Return the [X, Y] coordinate for the center point of the cell that contains the specified text.  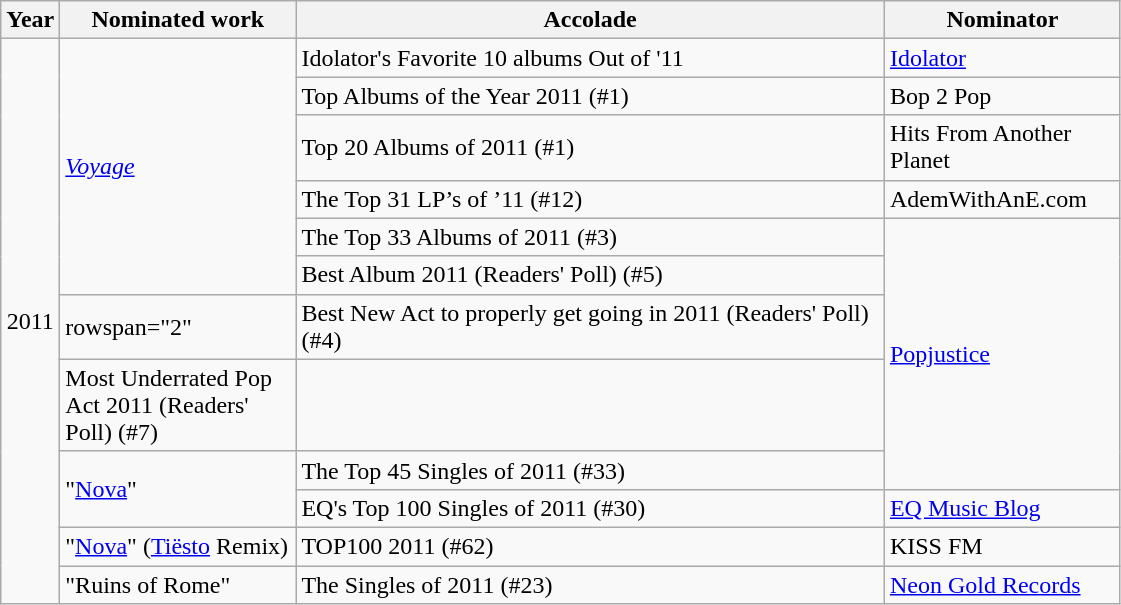
"Nova" [178, 489]
2011 [30, 322]
KISS FM [1002, 546]
Hits From Another Planet [1002, 148]
Nominator [1002, 20]
The Top 31 LP’s of ’11 (#12) [590, 199]
Idolator's Favorite 10 albums Out of '11 [590, 58]
Voyage [178, 166]
Bop 2 Pop [1002, 96]
The Singles of 2011 (#23) [590, 585]
EQ Music Blog [1002, 508]
Popjustice [1002, 354]
Accolade [590, 20]
"Ruins of Rome" [178, 585]
Best Album 2011 (Readers' Poll) (#5) [590, 275]
Nominated work [178, 20]
TOP100 2011 (#62) [590, 546]
Best New Act to properly get going in 2011 (Readers' Poll) (#4) [590, 326]
EQ's Top 100 Singles of 2011 (#30) [590, 508]
"Nova" (Tiësto Remix) [178, 546]
Top Albums of the Year 2011 (#1) [590, 96]
Neon Gold Records [1002, 585]
rowspan="2" [178, 326]
Most Underrated Pop Act 2011 (Readers' Poll) (#7) [178, 405]
Idolator [1002, 58]
Year [30, 20]
Top 20 Albums of 2011 (#1) [590, 148]
The Top 45 Singles of 2011 (#33) [590, 470]
The Top 33 Albums of 2011 (#3) [590, 237]
AdemWithAnE.com [1002, 199]
